Output the [x, y] coordinate of the center of the cell containing the given text.  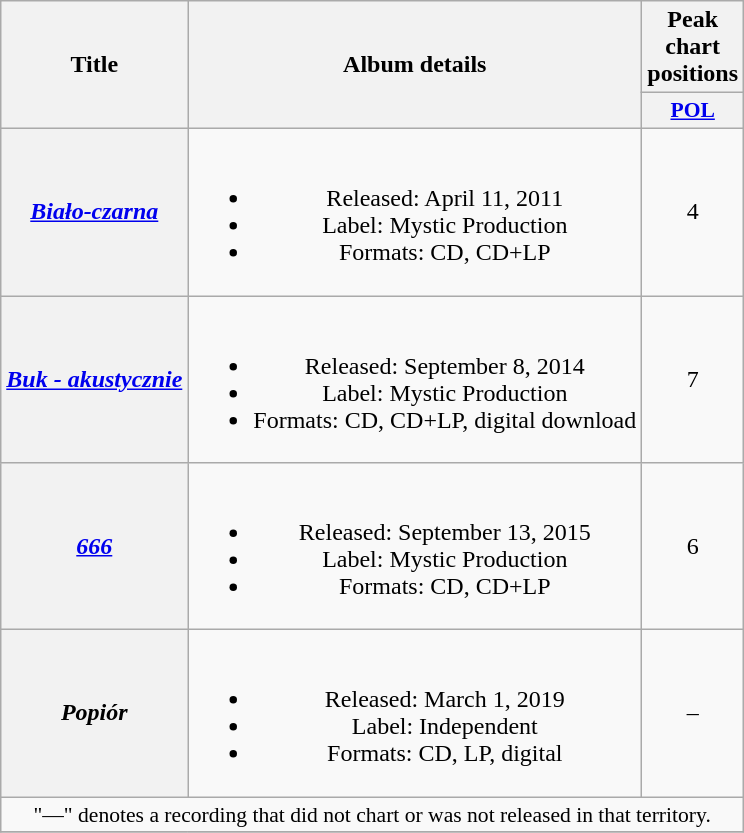
– [693, 714]
666 [94, 546]
POL [693, 111]
4 [693, 212]
"—" denotes a recording that did not chart or was not released in that territory. [372, 815]
6 [693, 546]
Popiór [94, 714]
Biało-czarna [94, 212]
Released: September 8, 2014Label: Mystic ProductionFormats: CD, CD+LP, digital download [415, 380]
7 [693, 380]
Released: September 13, 2015Label: Mystic ProductionFormats: CD, CD+LP [415, 546]
Buk - akustycznie [94, 380]
Released: April 11, 2011Label: Mystic ProductionFormats: CD, CD+LP [415, 212]
Title [94, 65]
Released: March 1, 2019Label: IndependentFormats: CD, LP, digital [415, 714]
Album details [415, 65]
Peak chart positions [693, 47]
